Return the (X, Y) coordinate for the center point of the cell that contains the specified text.  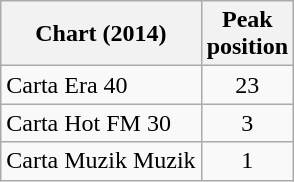
Carta Muzik Muzik (101, 161)
1 (247, 161)
Peakposition (247, 34)
3 (247, 123)
Carta Hot FM 30 (101, 123)
Chart (2014) (101, 34)
23 (247, 85)
Carta Era 40 (101, 85)
